Provide the [x, y] coordinate of the cell's center where the given text is located.  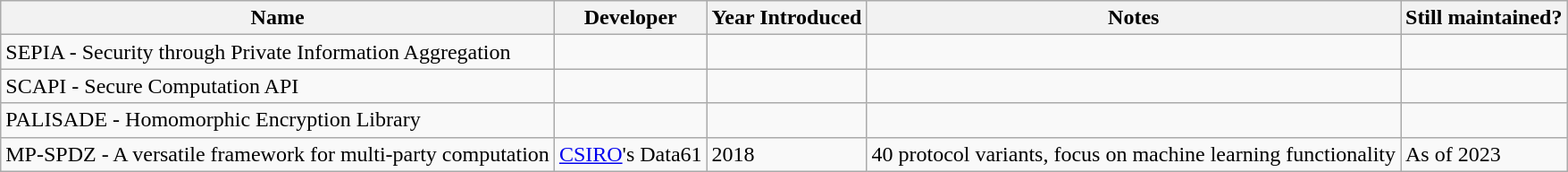
Developer [631, 18]
SEPIA - Security through Private Information Aggregation [278, 52]
PALISADE - Homomorphic Encryption Library [278, 120]
SCAPI - Secure Computation API [278, 86]
Year Introduced [786, 18]
Name [278, 18]
40 protocol variants, focus on machine learning functionality [1134, 154]
Still maintained? [1484, 18]
CSIRO's Data61 [631, 154]
2018 [786, 154]
Notes [1134, 18]
MP-SPDZ - A versatile framework for multi-party computation [278, 154]
As of 2023 [1484, 154]
